Locate the cell with the specified text and output its [x, y] center coordinate. 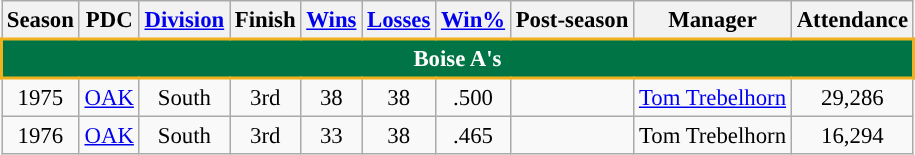
Manager [713, 20]
Division [184, 20]
Attendance [852, 20]
PDC [109, 20]
Finish [266, 20]
29,286 [852, 97]
Win% [474, 20]
1976 [41, 136]
Season [41, 20]
.500 [474, 97]
1975 [41, 97]
.465 [474, 136]
16,294 [852, 136]
Losses [399, 20]
Wins [332, 20]
Boise A's [458, 58]
Post-season [572, 20]
33 [332, 136]
